Extract the (x, y) coordinate from the center of the cell holding the provided text.  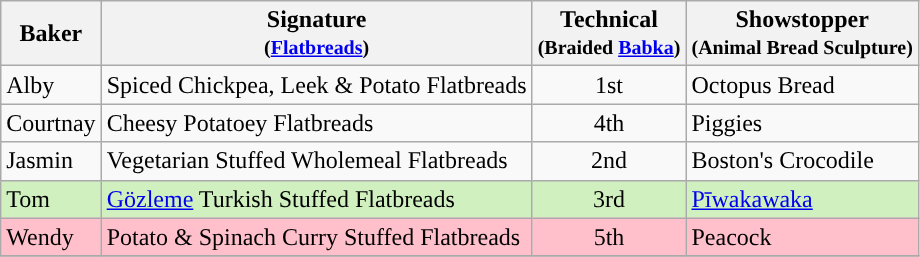
Baker (51, 34)
Tom (51, 199)
Cheesy Potatoey Flatbreads (316, 123)
Potato & Spinach Curry Stuffed Flatbreads (316, 237)
Showstopper(Animal Bread Sculpture) (802, 34)
5th (609, 237)
Signature(Flatbreads) (316, 34)
Jasmin (51, 161)
Courtnay (51, 123)
Piggies (802, 123)
3rd (609, 199)
2nd (609, 161)
4th (609, 123)
1st (609, 85)
Wendy (51, 237)
Spiced Chickpea, Leek & Potato Flatbreads (316, 85)
Gözleme Turkish Stuffed Flatbreads (316, 199)
Technical(Braided Babka) (609, 34)
Boston's Crocodile (802, 161)
Alby (51, 85)
Octopus Bread (802, 85)
Peacock (802, 237)
Pīwakawaka (802, 199)
Vegetarian Stuffed Wholemeal Flatbreads (316, 161)
